Return [x, y] of the center of cell containing provided text 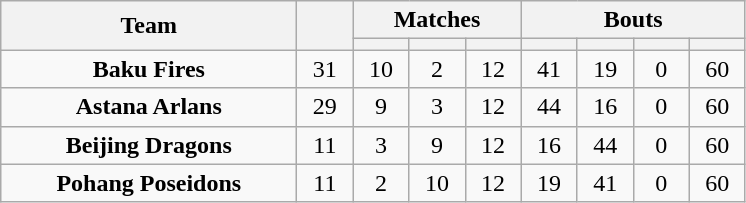
Astana Arlans [149, 107]
Team [149, 26]
Baku Fires [149, 69]
Matches [437, 20]
Bouts [633, 20]
Pohang Poseidons [149, 183]
29 [325, 107]
31 [325, 69]
Beijing Dragons [149, 145]
